Identify which cell holds the provided text, then report its [x, y] central coordinate. 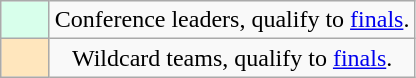
Wildcard teams, qualify to finals. [232, 58]
Conference leaders, qualify to finals. [232, 20]
